Determine the [X, Y] coordinate at the center of the cell enclosing the given text.  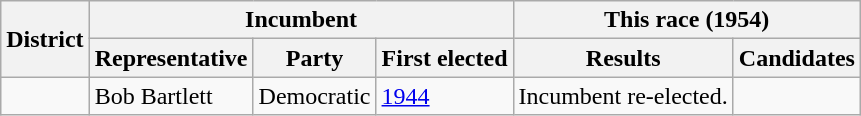
Democratic [314, 96]
Candidates [796, 58]
District [45, 39]
Results [623, 58]
First elected [444, 58]
Representative [171, 58]
Incumbent [301, 20]
1944 [444, 96]
Party [314, 58]
This race (1954) [686, 20]
Incumbent re-elected. [623, 96]
Bob Bartlett [171, 96]
